Provide the (x, y) coordinate of the cell's center where the given text is located.  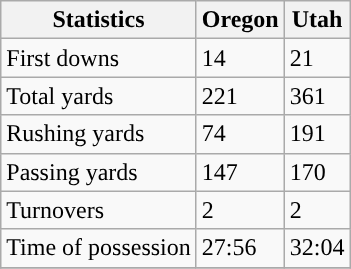
32:04 (317, 248)
27:56 (240, 248)
Passing yards (99, 172)
Statistics (99, 20)
147 (240, 172)
Time of possession (99, 248)
21 (317, 58)
170 (317, 172)
Turnovers (99, 210)
Total yards (99, 96)
First downs (99, 58)
Rushing yards (99, 134)
14 (240, 58)
Utah (317, 20)
74 (240, 134)
191 (317, 134)
221 (240, 96)
Oregon (240, 20)
361 (317, 96)
